Locate the cell with the specified text and output its (x, y) center coordinate. 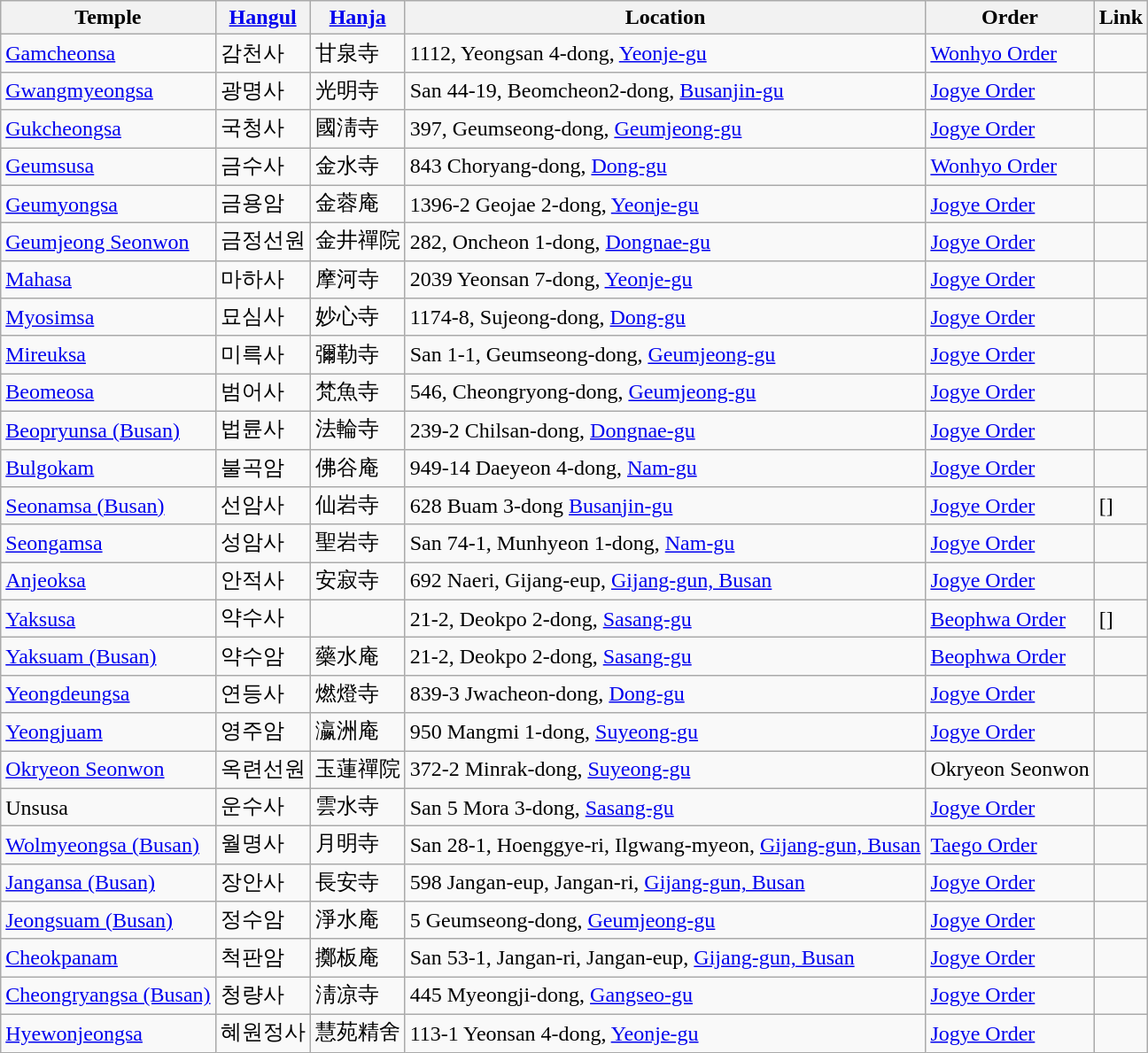
광명사 (262, 90)
5 Geumseong-dong, Geumjeong-gu (665, 921)
장안사 (262, 882)
安寂寺 (358, 581)
Jeongsuam (Busan) (108, 921)
佛谷庵 (358, 468)
法輪寺 (358, 430)
Gukcheongsa (108, 129)
Gamcheonsa (108, 53)
Cheokpanam (108, 958)
금용암 (262, 204)
113-1 Yeonsan 4-dong, Yeonje-gu (665, 1033)
Hangul (262, 18)
月明寺 (358, 845)
감천사 (262, 53)
玉蓮禪院 (358, 770)
國淸寺 (358, 129)
397, Geumseong-dong, Geumjeong-gu (665, 129)
법륜사 (262, 430)
Beopryunsa (Busan) (108, 430)
282, Oncheon 1-dong, Dongnae-gu (665, 243)
372-2 Minrak-dong, Suyeong-gu (665, 770)
척판암 (262, 958)
Yaksuam (Busan) (108, 657)
금수사 (262, 166)
안적사 (262, 581)
Wolmyeongsa (Busan) (108, 845)
949-14 Daeyeon 4-dong, Nam-gu (665, 468)
Beomeosa (108, 393)
옥련선원 (262, 770)
San 44-19, Beomcheon2-dong, Busanjin-gu (665, 90)
Mireuksa (108, 354)
金蓉庵 (358, 204)
San 53-1, Jangan-ri, Jangan-eup, Gijang-gun, Busan (665, 958)
839-3 Jwacheon-dong, Dong-gu (665, 694)
445 Myeongji-dong, Gangseo-gu (665, 995)
1174-8, Sujeong-dong, Dong-gu (665, 317)
Hyewonjeongsa (108, 1033)
仙岩寺 (358, 507)
妙心寺 (358, 317)
950 Mangmi 1-dong, Suyeong-gu (665, 732)
1112, Yeongsan 4-dong, Yeonje-gu (665, 53)
San 1-1, Geumseong-dong, Geumjeong-gu (665, 354)
843 Choryang-dong, Dong-gu (665, 166)
혜원정사 (262, 1033)
범어사 (262, 393)
Yeongdeungsa (108, 694)
聖岩寺 (358, 544)
국청사 (262, 129)
擲板庵 (358, 958)
약수사 (262, 618)
Yaksusa (108, 618)
미륵사 (262, 354)
묘심사 (262, 317)
Anjeoksa (108, 581)
Hanja (358, 18)
Order (1010, 18)
彌勒寺 (358, 354)
연등사 (262, 694)
Geumyongsa (108, 204)
Myosimsa (108, 317)
약수암 (262, 657)
Taego Order (1010, 845)
Yeongjuam (108, 732)
Temple (108, 18)
San 5 Mora 3-dong, Sasang-gu (665, 808)
불곡암 (262, 468)
光明寺 (358, 90)
梵魚寺 (358, 393)
淸凉寺 (358, 995)
628 Buam 3-dong Busanjin-gu (665, 507)
영주암 (262, 732)
金井禪院 (358, 243)
546, Cheongryong-dong, Geumjeong-gu (665, 393)
선암사 (262, 507)
Geumjeong Seonwon (108, 243)
雲水寺 (358, 808)
金水寺 (358, 166)
San 74-1, Munhyeon 1-dong, Nam-gu (665, 544)
금정선원 (262, 243)
Seongamsa (108, 544)
692 Naeri, Gijang-eup, Gijang-gun, Busan (665, 581)
2039 Yeonsan 7-dong, Yeonje-gu (665, 280)
摩河寺 (358, 280)
운수사 (262, 808)
598 Jangan-eup, Jangan-ri, Gijang-gun, Busan (665, 882)
Cheongryangsa (Busan) (108, 995)
藥水庵 (358, 657)
Gwangmyeongsa (108, 90)
정수암 (262, 921)
성암사 (262, 544)
瀛洲庵 (358, 732)
마하사 (262, 280)
1396-2 Geojae 2-dong, Yeonje-gu (665, 204)
慧苑精舍 (358, 1033)
Jangansa (Busan) (108, 882)
甘泉寺 (358, 53)
Location (665, 18)
長安寺 (358, 882)
Unsusa (108, 808)
239-2 Chilsan-dong, Dongnae-gu (665, 430)
Bulgokam (108, 468)
청량사 (262, 995)
San 28-1, Hoenggye-ri, Ilgwang-myeon, Gijang-gun, Busan (665, 845)
Seonamsa (Busan) (108, 507)
Link (1121, 18)
淨水庵 (358, 921)
燃燈寺 (358, 694)
월명사 (262, 845)
Mahasa (108, 280)
Geumsusa (108, 166)
